Extract the (x, y) coordinate from the center of the cell holding the provided text.  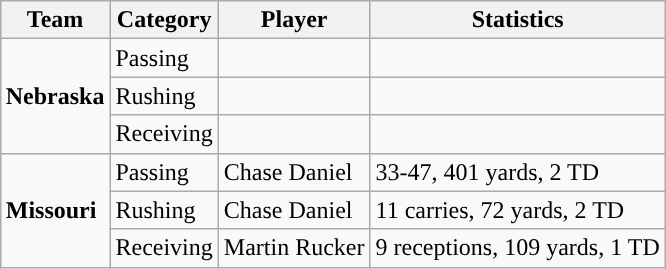
Nebraska (55, 96)
Missouri (55, 210)
Team (55, 20)
Martin Rucker (294, 248)
33-47, 401 yards, 2 TD (518, 172)
9 receptions, 109 yards, 1 TD (518, 248)
Category (164, 20)
Player (294, 20)
11 carries, 72 yards, 2 TD (518, 210)
Statistics (518, 20)
